Provide the (X, Y) coordinate of the cell's center where the given text is located.  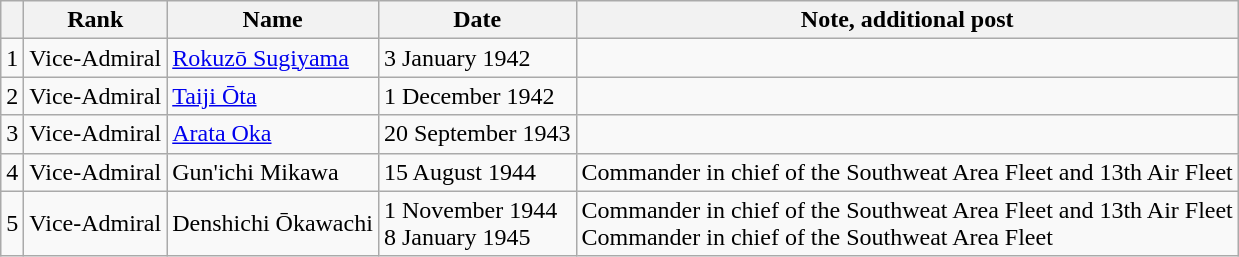
Commander in chief of the Southweat Area Fleet and 13th Air Fleet (907, 172)
Note, additional post (907, 20)
3 January 1942 (477, 58)
Date (477, 20)
Taiji Ōta (273, 96)
15 August 1944 (477, 172)
5 (12, 224)
Gun'ichi Mikawa (273, 172)
Rokuzō Sugiyama (273, 58)
Name (273, 20)
Rank (96, 20)
Denshichi Ōkawachi (273, 224)
20 September 1943 (477, 134)
1 November 19448 January 1945 (477, 224)
Commander in chief of the Southweat Area Fleet and 13th Air FleetCommander in chief of the Southweat Area Fleet (907, 224)
1 (12, 58)
2 (12, 96)
4 (12, 172)
3 (12, 134)
Arata Oka (273, 134)
1 December 1942 (477, 96)
